Pinpoint the cell where the given text exists, returning its [X, Y] midpoint coordinate. 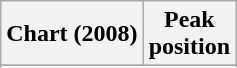
Chart (2008) [72, 34]
Peakposition [189, 34]
